Locate the cell with the specified text and output its [X, Y] center coordinate. 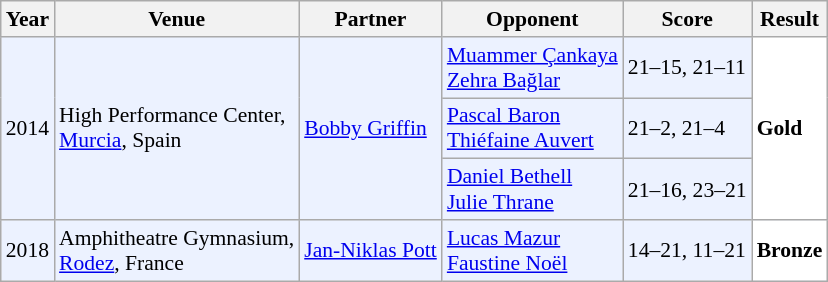
Amphitheatre Gymnasium,Rodez, France [176, 250]
21–2, 21–4 [688, 128]
Year [28, 19]
2014 [28, 128]
21–16, 23–21 [688, 190]
Result [790, 19]
Venue [176, 19]
High Performance Center,Murcia, Spain [176, 128]
2018 [28, 250]
Partner [370, 19]
Jan-Niklas Pott [370, 250]
Opponent [532, 19]
21–15, 21–11 [688, 68]
Bobby Griffin [370, 128]
Gold [790, 128]
Daniel Bethell Julie Thrane [532, 190]
Muammer Çankaya Zehra Bağlar [532, 68]
14–21, 11–21 [688, 250]
Pascal Baron Thiéfaine Auvert [532, 128]
Bronze [790, 250]
Score [688, 19]
Lucas Mazur Faustine Noël [532, 250]
